Extract the (X, Y) coordinate from the center of the cell holding the provided text.  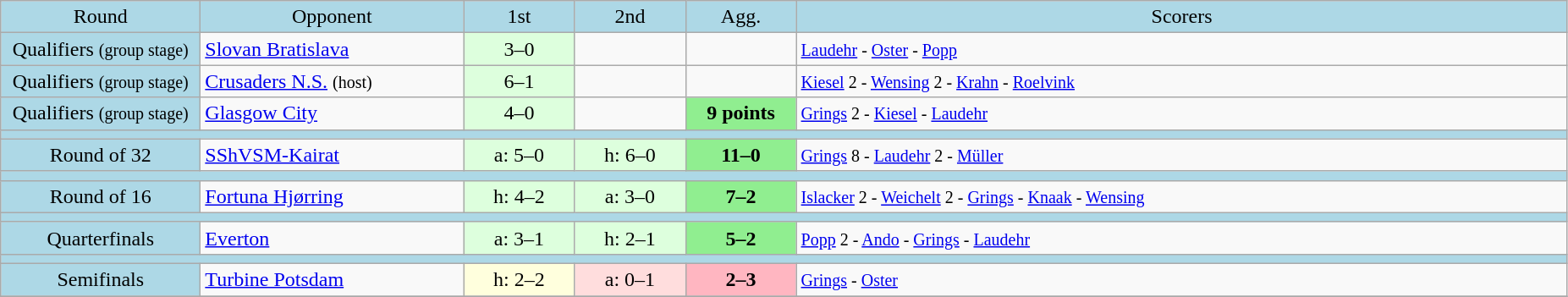
7–2 (741, 196)
Kiesel 2 - Wensing 2 - Krahn - Roelvink (1181, 81)
h: 6–0 (630, 155)
11–0 (741, 155)
a: 5–0 (520, 155)
Crusaders N.S. (host) (332, 81)
Grings 8 - Laudehr 2 - Müller (1181, 155)
Glasgow City (332, 113)
Round (101, 17)
2nd (630, 17)
1st (520, 17)
4–0 (520, 113)
Opponent (332, 17)
Everton (332, 238)
a: 3–1 (520, 238)
a: 3–0 (630, 196)
Grings 2 - Kiesel - Laudehr (1181, 113)
SShVSM-Kairat (332, 155)
Round of 32 (101, 155)
h: 4–2 (520, 196)
Popp 2 - Ando - Grings - Laudehr (1181, 238)
h: 2–2 (520, 279)
9 points (741, 113)
2–3 (741, 279)
Laudehr - Oster - Popp (1181, 49)
h: 2–1 (630, 238)
Scorers (1181, 17)
Grings - Oster (1181, 279)
Fortuna Hjørring (332, 196)
3–0 (520, 49)
a: 0–1 (630, 279)
Turbine Potsdam (332, 279)
Islacker 2 - Weichelt 2 - Grings - Knaak - Wensing (1181, 196)
Slovan Bratislava (332, 49)
Round of 16 (101, 196)
Semifinals (101, 279)
6–1 (520, 81)
5–2 (741, 238)
Agg. (741, 17)
Quarterfinals (101, 238)
